Locate the cell with the specified text and output its (x, y) center coordinate. 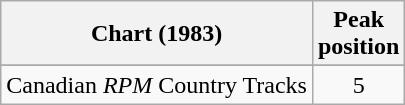
Peakposition (358, 34)
Canadian RPM Country Tracks (157, 85)
Chart (1983) (157, 34)
5 (358, 85)
